Detect which cell encompasses the target text, then output its [x, y] center coordinate. 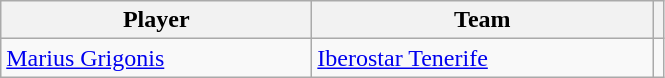
Marius Grigonis [156, 58]
Iberostar Tenerife [482, 58]
Player [156, 20]
Team [482, 20]
